Extract the [x, y] coordinate from the center of the cell holding the provided text.  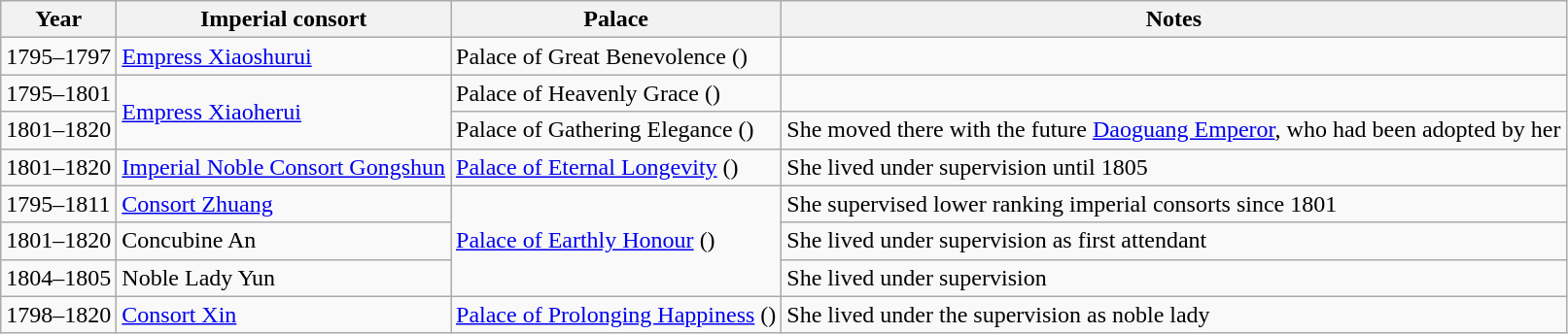
Palace [616, 19]
Empress Xiaoshurui [284, 56]
Palace of Eternal Longevity () [616, 167]
Consort Zhuang [284, 204]
She lived under supervision until 1805 [1174, 167]
Notes [1174, 19]
She lived under supervision [1174, 278]
Empress Xiaoherui [284, 112]
Palace of Heavenly Grace () [616, 93]
1798–1820 [58, 315]
Year [58, 19]
Palace of Great Benevolence () [616, 56]
1795–1811 [58, 204]
Concubine An [284, 241]
Consort Xin [284, 315]
Imperial consort [284, 19]
1804–1805 [58, 278]
Palace of Gathering Elegance () [616, 130]
She lived under supervision as first attendant [1174, 241]
Palace of Prolonging Happiness () [616, 315]
She lived under the supervision as noble lady [1174, 315]
1795–1797 [58, 56]
She supervised lower ranking imperial consorts since 1801 [1174, 204]
Palace of Earthly Honour () [616, 241]
1795–1801 [58, 93]
Imperial Noble Consort Gongshun [284, 167]
Noble Lady Yun [284, 278]
She moved there with the future Daoguang Emperor, who had been adopted by her [1174, 130]
